Return the [x, y] coordinate for the center point of the cell that contains the specified text.  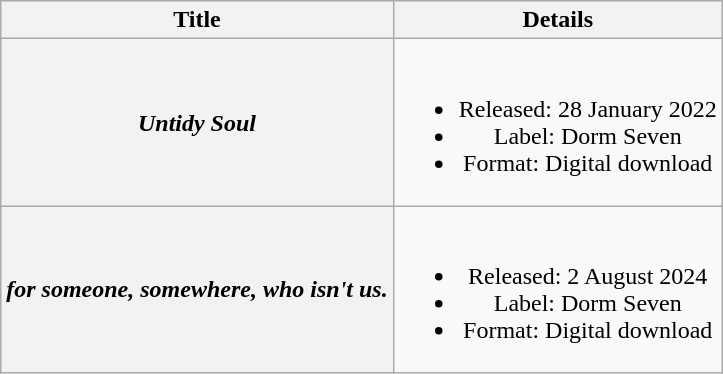
for someone, somewhere, who isn't us. [197, 290]
Details [558, 20]
Released: 2 August 2024Label: Dorm SevenFormat: Digital download [558, 290]
Released: 28 January 2022Label: Dorm SevenFormat: Digital download [558, 122]
Title [197, 20]
Untidy Soul [197, 122]
